For the text-containing cell, return its midpoint in [x, y] coordinate format. 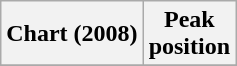
Chart (2008) [72, 34]
Peakposition [189, 34]
